Capture the cell that displays the provided text and extract its (x, y) central coordinate. 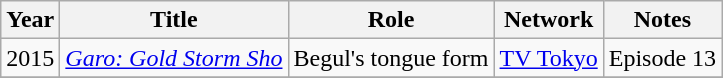
TV Tokyo (548, 58)
Title (174, 20)
2015 (30, 58)
Episode 13 (662, 58)
Garo: Gold Storm Sho (174, 58)
Notes (662, 20)
Begul's tongue form (391, 58)
Role (391, 20)
Year (30, 20)
Network (548, 20)
